Locate the cell with the specified text and output its (X, Y) center coordinate. 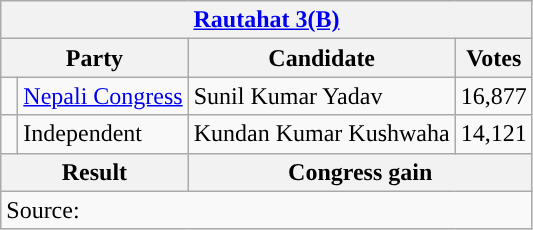
Candidate (322, 58)
Kundan Kumar Kushwaha (322, 134)
Nepali Congress (103, 96)
14,121 (494, 134)
Source: (266, 210)
Independent (103, 134)
Votes (494, 58)
Sunil Kumar Yadav (322, 96)
Result (94, 172)
16,877 (494, 96)
Party (94, 58)
Congress gain (360, 172)
Rautahat 3(B) (266, 20)
